From the cell containing the given text, extract its center point as [X, Y] coordinate. 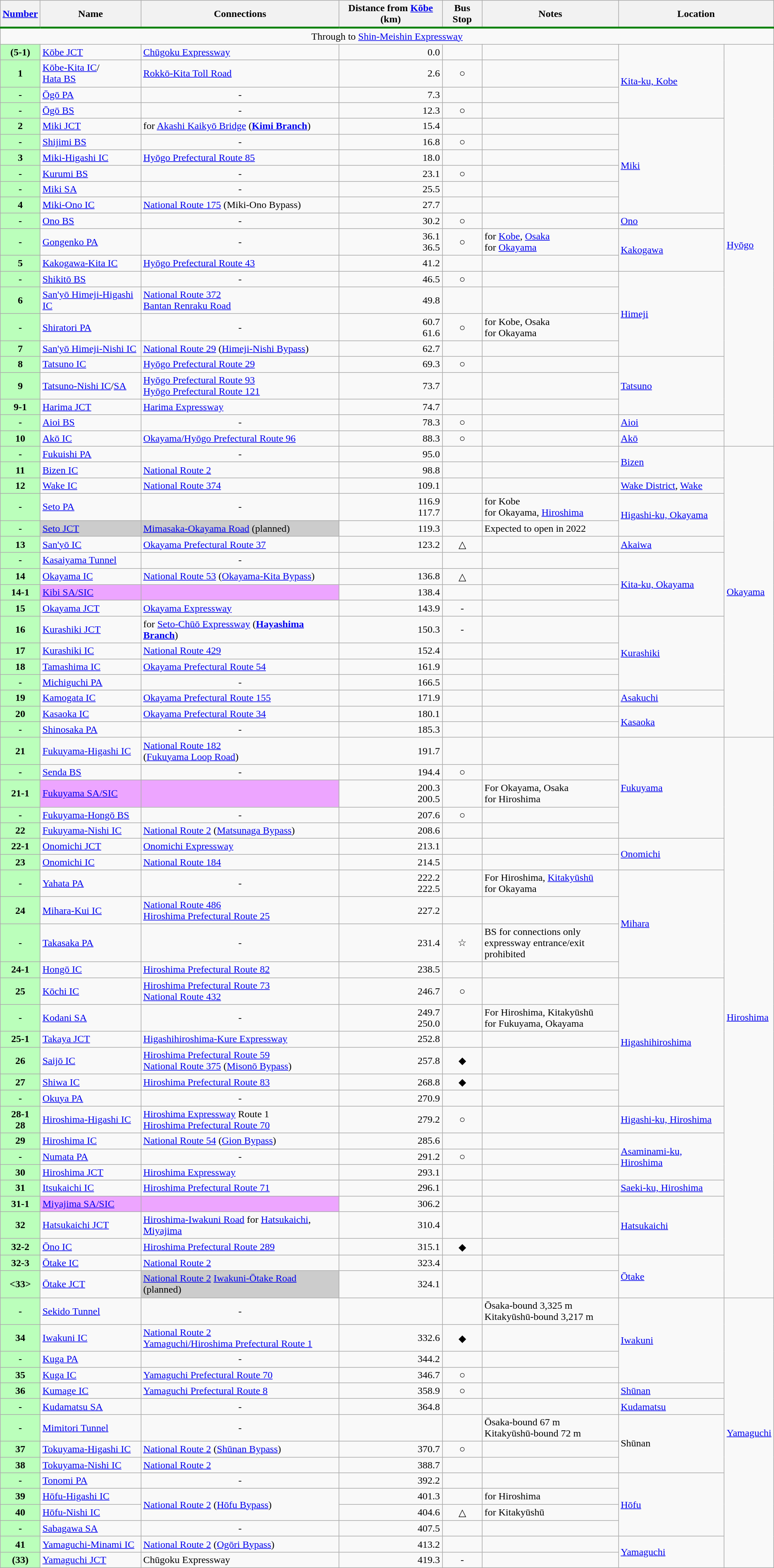
Kita-ku, Kobe [671, 81]
Hongō IC [91, 970]
98.8 [390, 470]
Aioi [671, 423]
Through to Shin-Meishin Expressway [387, 36]
National Route 54 (Gion Bypass) [240, 1141]
National Route 175 (Miki-Ono Bypass) [240, 205]
Ōtake IC [91, 1263]
10 [20, 438]
22 [20, 831]
National Route 2 Iwakuni-Ōtake Road (planned) [240, 1284]
252.8 [390, 1039]
BS for connections onlyexpressway entrance/exit prohibited [550, 943]
46.5 [390, 279]
41.2 [390, 263]
11 [20, 470]
14 [20, 576]
National Route 2 (Matsunaga Bypass) [240, 831]
Fukuyama-Hongō BS [91, 815]
Kumage IC [91, 1391]
Ono [671, 220]
Hiroshima IC [91, 1141]
Name [91, 14]
Hiroshima Prefectural Route 83 [240, 1082]
143.9 [390, 608]
Harima JCT [91, 407]
Higashi-ku, Hiroshima [671, 1120]
<33> [20, 1284]
Hiroshima JCT [91, 1172]
270.9 [390, 1098]
17 [20, 651]
161.9 [390, 667]
Higashihiroshima [671, 1042]
Kasaoka IC [91, 714]
38 [20, 1465]
National Route 2 (Shūnan Bypass) [240, 1449]
Mihara [671, 924]
National Route 2 (Hōfu Bypass) [240, 1505]
Tamashima IC [91, 667]
310.4 [390, 1225]
Hatsukaichi [671, 1226]
291.2 [390, 1157]
36.136.5 [390, 242]
238.5 [390, 970]
Okayama JCT [91, 608]
23.1 [390, 173]
332.6 [390, 1338]
257.8 [390, 1060]
1 [20, 74]
Tokuyama-Higashi IC [91, 1449]
(33) [20, 1560]
171.9 [390, 698]
Hiroshima Expressway [240, 1172]
For Hiroshima, Kitakyūshūfor Fukuyama, Okayama [550, 1018]
293.1 [390, 1172]
Wake IC [91, 485]
Kurashiki JCT [91, 629]
23 [20, 862]
Numata PA [91, 1157]
Notes [550, 14]
8 [20, 364]
12.3 [390, 110]
39 [20, 1496]
Kōchi IC [91, 991]
30 [20, 1172]
Ōtake JCT [91, 1284]
32-3 [20, 1263]
Hiroshima Prefectural Route 59 National Route 375 (Misonō Bypass) [240, 1060]
Shiratori PA [91, 327]
180.1 [390, 714]
Yamaguchi-Minami IC [91, 1544]
Seto PA [91, 507]
116.9117.7 [390, 507]
Ōsaka-bound 67 mKitakyūshū-bound 72 m [550, 1427]
Harima Expressway [240, 407]
413.2 [390, 1544]
34 [20, 1338]
37 [20, 1449]
Kuga IC [91, 1375]
194.4 [390, 772]
Shikitō BS [91, 279]
Senda BS [91, 772]
191.7 [390, 751]
7.3 [390, 95]
306.2 [390, 1204]
Tonomi PA [91, 1481]
29 [20, 1141]
35 [20, 1375]
Miyajima SA/SIC [91, 1204]
200.3200.5 [390, 793]
222.2222.5 [390, 883]
25-1 [20, 1039]
Hyōgo Prefectural Route 29 [240, 364]
Connections [240, 14]
27 [20, 1082]
9-1 [20, 407]
Hiroshima [749, 1017]
296.1 [390, 1188]
Ōno IC [91, 1247]
358.9 [390, 1391]
Number [20, 14]
Hyōgo Prefectural Route 93Hyōgo Prefectural Route 121 [240, 385]
Ōsaka-bound 3,325 mKitakyūshū-bound 3,217 m [550, 1311]
Ōgō PA [91, 95]
Onomichi JCT [91, 846]
246.7 [390, 991]
Tatsuno-Nishi IC/SA [91, 385]
Higashi-ku, Okayama [671, 514]
3 [20, 158]
28-128 [20, 1120]
Akō [671, 438]
for Seto-Chūō Expressway (Hayashima Branch) [240, 629]
Saeki-ku, Hiroshima [671, 1188]
323.4 [390, 1263]
31 [20, 1188]
Mimitori Tunnel [91, 1427]
88.3 [390, 438]
208.6 [390, 831]
Miki-Higashi IC [91, 158]
Tatsuno [671, 385]
Miki [671, 165]
Kurashiki [671, 653]
346.7 [390, 1375]
Ōgō BS [91, 110]
0.0 [390, 52]
73.7 [390, 385]
401.3 [390, 1496]
Yamaguchi Prefectural Route 70 [240, 1375]
National Route 53 (Okayama-Kita Bypass) [240, 576]
Asakuchi [671, 698]
Distance from Kōbe (km) [390, 14]
Hiroshima Prefectural Route 82 [240, 970]
123.2 [390, 545]
Kibi SA/SIC [91, 593]
109.1 [390, 485]
Saijō IC [91, 1060]
12 [20, 485]
Kasaoka [671, 722]
Takasaka PA [91, 943]
Hiroshima-Higashi IC [91, 1120]
Yahata PA [91, 883]
18.0 [390, 158]
Higashihiroshima-Kure Expressway [240, 1039]
32-2 [20, 1247]
Fukuyama-Nishi IC [91, 831]
Asaminami-ku, Hiroshima [671, 1157]
364.8 [390, 1406]
136.8 [390, 576]
370.7 [390, 1449]
Onomichi IC [91, 862]
26 [20, 1060]
231.4 [390, 943]
Kodani SA [91, 1018]
National Route 2Yamaguchi/Hiroshima Prefectural Route 1 [240, 1338]
20 [20, 714]
Hōfu-Nishi IC [91, 1513]
152.4 [390, 651]
Hiroshima Prefectural Route 289 [240, 1247]
62.7 [390, 349]
Gongenko PA [91, 242]
for Kobefor Okayama, Hiroshima [550, 507]
41 [20, 1544]
National Route 29 (Himeji-Nishi Bypass) [240, 349]
Expected to open in 2022 [550, 528]
Sekido Tunnel [91, 1311]
Kamogata IC [91, 698]
6 [20, 300]
Kakogawa-Kita IC [91, 263]
Okayama Prefectural Route 34 [240, 714]
Kudamatsu [671, 1406]
214.5 [390, 862]
(5-1) [20, 52]
285.6 [390, 1141]
Miki JCT [91, 126]
25.5 [390, 189]
Mimasaka-Okayama Road (planned) [240, 528]
Okayama Prefectural Route 54 [240, 667]
40 [20, 1513]
National Route 372 Bantan Renraku Road [240, 300]
Fukuyama SA/SIC [91, 793]
2 [20, 126]
4 [20, 205]
Hōfu [671, 1505]
Kurumi BS [91, 173]
Kōbe JCT [91, 52]
Yamaguchi JCT [91, 1560]
5 [20, 263]
for Hiroshima [550, 1496]
Hiroshima Expressway Route 1Hiroshima Prefectural Route 70 [240, 1120]
2.6 [390, 74]
268.8 [390, 1082]
16.8 [390, 142]
13 [20, 545]
407.5 [390, 1528]
15 [20, 608]
19 [20, 698]
185.3 [390, 729]
Seto JCT [91, 528]
Okuya PA [91, 1098]
Shiwa IC [91, 1082]
For Okayama, Osakafor Hiroshima [550, 793]
249.7250.0 [390, 1018]
Hiroshima-Iwakuni Road for Hatsukaichi, Miyajima [240, 1225]
Bizen IC [91, 470]
San'yō IC [91, 545]
Sabagawa SA [91, 1528]
36 [20, 1391]
207.6 [390, 815]
Onomichi Expressway [240, 846]
227.2 [390, 911]
Hatsukaichi JCT [91, 1225]
24 [20, 911]
Kita-ku, Okayama [671, 584]
Hyōgo Prefectural Route 85 [240, 158]
Fukuyama [671, 788]
69.3 [390, 364]
Shinosaka PA [91, 729]
Shijimi BS [91, 142]
Himeji [671, 314]
National Route 182(Fukuyama Loop Road) [240, 751]
Tatsuno IC [91, 364]
Hōfu-Higashi IC [91, 1496]
25 [20, 991]
Ōtake [671, 1276]
Miki SA [91, 189]
Kakogawa [671, 250]
Okayama IC [91, 576]
22-1 [20, 846]
National Route 486Hiroshima Prefectural Route 25 [240, 911]
95.0 [390, 454]
National Route 2 (Ogōri Bypass) [240, 1544]
Ono BS [91, 220]
Okayama Expressway [240, 608]
National Route 184 [240, 862]
21 [20, 751]
Iwakuni [671, 1340]
315.1 [390, 1247]
78.3 [390, 423]
Kudamatsu SA [91, 1406]
San'yō Himeji-Nishi IC [91, 349]
344.2 [390, 1359]
Miki-Ono IC [91, 205]
9 [20, 385]
150.3 [390, 629]
Wake District, Wake [671, 485]
7 [20, 349]
Kōbe-Kita IC/Hata BS [91, 74]
Tokuyama-Nishi IC [91, 1465]
Akaiwa [671, 545]
166.5 [390, 682]
49.8 [390, 300]
Takaya JCT [91, 1039]
14-1 [20, 593]
Okayama/Hyōgo Prefectural Route 96 [240, 438]
Mihara-Kui IC [91, 911]
Location [696, 14]
☆ [462, 943]
Hiroshima Prefectural Route 71 [240, 1188]
Akō IC [91, 438]
32 [20, 1225]
Kasaiyama Tunnel [91, 560]
For Hiroshima, Kitakyūshūfor Okayama [550, 883]
21-1 [20, 793]
213.1 [390, 846]
392.2 [390, 1481]
18 [20, 667]
National Route 374 [240, 485]
for Akashi Kaikyō Bridge (Kimi Branch) [240, 126]
30.2 [390, 220]
Hiroshima Prefectural Route 73 National Route 432 [240, 991]
Rokkō-Kita Toll Road [240, 74]
Aioi BS [91, 423]
324.1 [390, 1284]
Kurashiki IC [91, 651]
Itsukaichi IC [91, 1188]
24-1 [20, 970]
Fukuyama-Higashi IC [91, 751]
Hyōgo [749, 245]
27.7 [390, 205]
Kuga PA [91, 1359]
388.7 [390, 1465]
Fukuishi PA [91, 454]
Bizen [671, 462]
for Kitakyūshū [550, 1513]
15.4 [390, 126]
Michiguchi PA [91, 682]
Onomichi [671, 854]
279.2 [390, 1120]
119.3 [390, 528]
Hyōgo Prefectural Route 43 [240, 263]
Okayama Prefectural Route 37 [240, 545]
404.6 [390, 1513]
138.4 [390, 593]
Yamaguchi Prefectural Route 8 [240, 1391]
Okayama [749, 592]
Okayama Prefectural Route 155 [240, 698]
74.7 [390, 407]
San'yō Himeji-Higashi IC [91, 300]
31-1 [20, 1204]
Bus Stop [462, 14]
Iwakuni IC [91, 1338]
419.3 [390, 1560]
60.761.6 [390, 327]
National Route 429 [240, 651]
16 [20, 629]
